Search for the cell housing the specified text and yield its [X, Y] center coordinate. 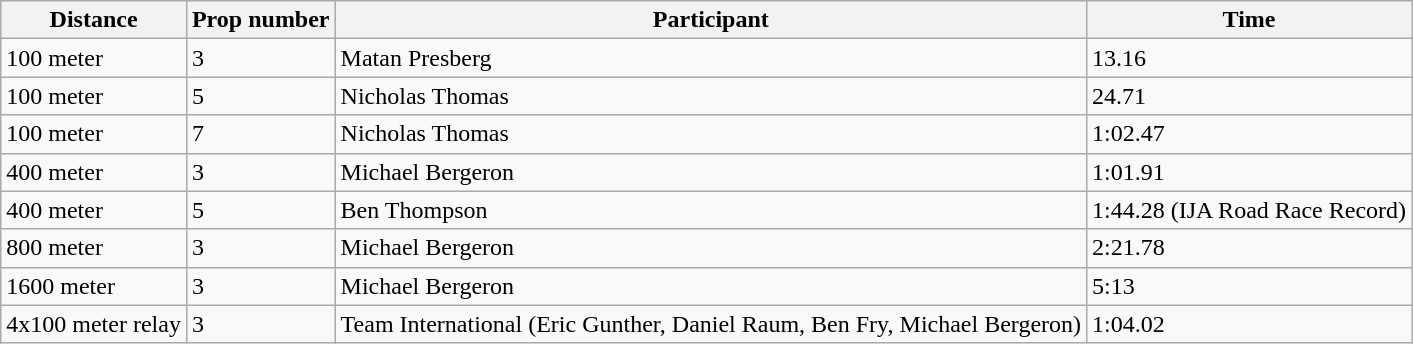
Time [1250, 20]
Matan Presberg [711, 58]
4x100 meter relay [94, 324]
1:44.28 (IJA Road Race Record) [1250, 210]
2:21.78 [1250, 248]
Prop number [260, 20]
5:13 [1250, 286]
Distance [94, 20]
1:04.02 [1250, 324]
1:01.91 [1250, 172]
1600 meter [94, 286]
Participant [711, 20]
13.16 [1250, 58]
24.71 [1250, 96]
Team International (Eric Gunther, Daniel Raum, Ben Fry, Michael Bergeron) [711, 324]
7 [260, 134]
Ben Thompson [711, 210]
1:02.47 [1250, 134]
800 meter [94, 248]
